Return (x, y) of the center of cell containing provided text 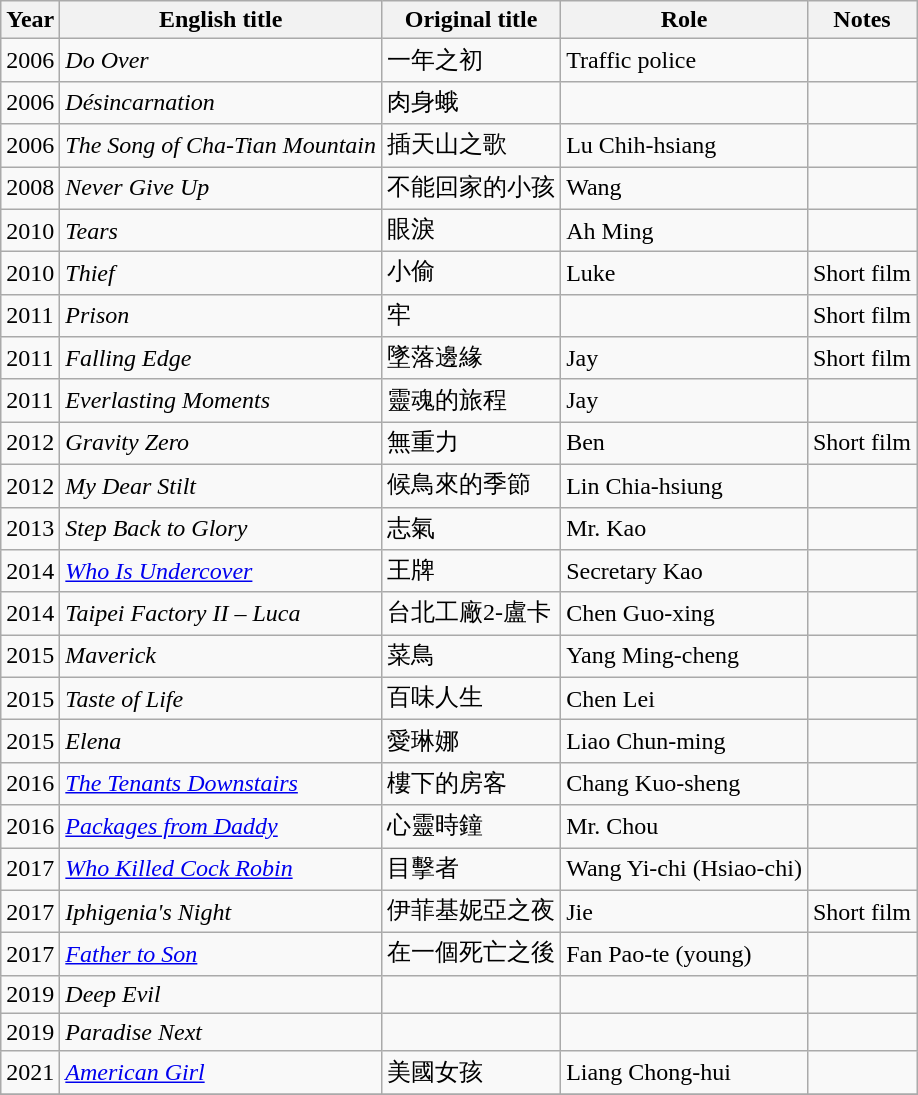
無重力 (472, 444)
Tears (221, 230)
靈魂的旅程 (472, 400)
Original title (472, 20)
Step Back to Glory (221, 528)
Ben (684, 444)
Yang Ming-cheng (684, 656)
Taipei Factory II – Luca (221, 614)
2008 (30, 188)
Taste of Life (221, 698)
不能回家的小孩 (472, 188)
志氣 (472, 528)
The Song of Cha-Tian Mountain (221, 146)
肉身蛾 (472, 102)
Luke (684, 274)
Prison (221, 316)
Everlasting Moments (221, 400)
Chen Guo-xing (684, 614)
Falling Edge (221, 358)
American Girl (221, 1072)
眼淚 (472, 230)
菜鳥 (472, 656)
Who Killed Cock Robin (221, 870)
Lu Chih-hsiang (684, 146)
Role (684, 20)
候鳥來的季節 (472, 486)
2013 (30, 528)
Jie (684, 912)
小偷 (472, 274)
Fan Pao-te (young) (684, 954)
在一個死亡之後 (472, 954)
愛琳娜 (472, 742)
Wang Yi-chi (Hsiao-chi) (684, 870)
The Tenants Downstairs (221, 784)
百味人生 (472, 698)
Paradise Next (221, 1032)
Traffic police (684, 60)
Packages from Daddy (221, 826)
伊菲基妮亞之夜 (472, 912)
Secretary Kao (684, 572)
插天山之歌 (472, 146)
Wang (684, 188)
Mr. Kao (684, 528)
Notes (862, 20)
Gravity Zero (221, 444)
My Dear Stilt (221, 486)
目擊者 (472, 870)
美國女孩 (472, 1072)
牢 (472, 316)
心靈時鐘 (472, 826)
Désincarnation (221, 102)
Do Over (221, 60)
Maverick (221, 656)
Lin Chia-hsiung (684, 486)
Liang Chong-hui (684, 1072)
Thief (221, 274)
Ah Ming (684, 230)
2021 (30, 1072)
Never Give Up (221, 188)
Chang Kuo-sheng (684, 784)
一年之初 (472, 60)
Chen Lei (684, 698)
Deep Evil (221, 994)
Father to Son (221, 954)
王牌 (472, 572)
Mr. Chou (684, 826)
Elena (221, 742)
台北工廠2-盧卡 (472, 614)
墜落邊緣 (472, 358)
Year (30, 20)
English title (221, 20)
樓下的房客 (472, 784)
Who Is Undercover (221, 572)
Iphigenia's Night (221, 912)
Liao Chun-ming (684, 742)
